Pinpoint the cell where the given text exists, returning its [X, Y] midpoint coordinate. 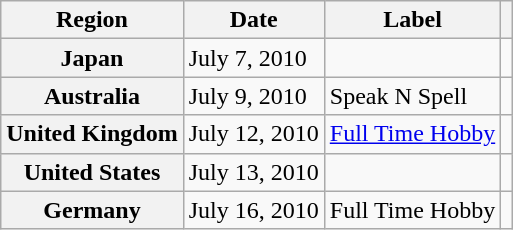
United States [92, 172]
Speak N Spell [412, 96]
July 9, 2010 [254, 96]
July 12, 2010 [254, 134]
July 7, 2010 [254, 58]
Region [92, 20]
Label [412, 20]
Germany [92, 210]
Japan [92, 58]
Australia [92, 96]
Date [254, 20]
July 13, 2010 [254, 172]
United Kingdom [92, 134]
July 16, 2010 [254, 210]
